Extract the (X, Y) coordinate from the center of the cell holding the provided text.  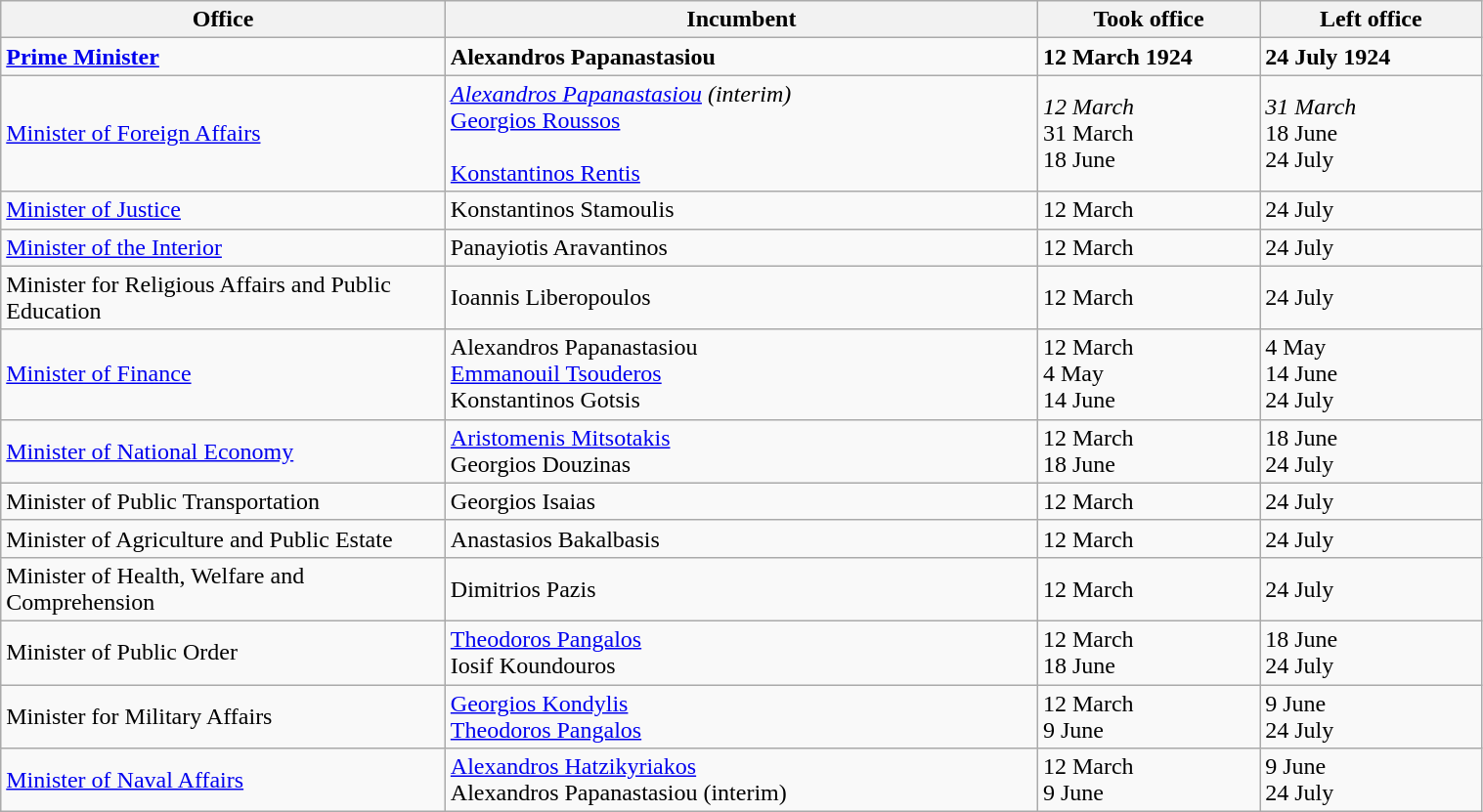
Minister of Public Transportation (223, 501)
Alexandros Papanastasiou (741, 57)
Dimitrios Pazis (741, 588)
Alexandros Hatzikyriakos Alexandros Papanastasiou (interim) (741, 780)
Minister for Religious Affairs and Public Education (223, 297)
Theodoros Pangalos Iosif Koundouros (741, 653)
Minister of the Interior (223, 247)
Alexandros Papanastasiou (interim) Georgios Roussos Konstantinos Rentis (741, 133)
Minister of Finance (223, 374)
Ioannis Liberopoulos (741, 297)
Minister of National Economy (223, 451)
Minister of Foreign Affairs (223, 133)
Minister for Military Affairs (223, 715)
Anastasios Bakalbasis (741, 538)
Minister of Public Order (223, 653)
Office (223, 20)
Konstantinos Stamoulis (741, 210)
Minister of Agriculture and Public Estate (223, 538)
Alexandros Papanastasiou Emmanouil Tsouderos Konstantinos Gotsis (741, 374)
Minister of Naval Affairs (223, 780)
Took office (1148, 20)
24 July 1924 (1371, 57)
Panayiotis Aravantinos (741, 247)
Prime Minister (223, 57)
Georgios Isaias (741, 501)
Georgios Kondylis Theodoros Pangalos (741, 715)
Incumbent (741, 20)
Minister of Health, Welfare and Comprehension (223, 588)
4 May 14 June 24 July (1371, 374)
Left office (1371, 20)
12 March 31 March 18 June (1148, 133)
31 March 18 June 24 July (1371, 133)
Minister of Justice (223, 210)
12 March 4 May 14 June (1148, 374)
12 March 1924 (1148, 57)
Aristomenis Mitsotakis Georgios Douzinas (741, 451)
